Return (X, Y) of the center of cell containing provided text 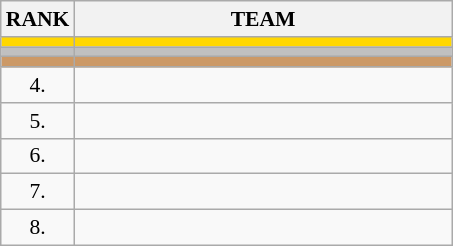
4. (38, 85)
TEAM (262, 19)
6. (38, 156)
8. (38, 228)
7. (38, 192)
5. (38, 121)
RANK (38, 19)
